Search for the cell housing the specified text and yield its [X, Y] center coordinate. 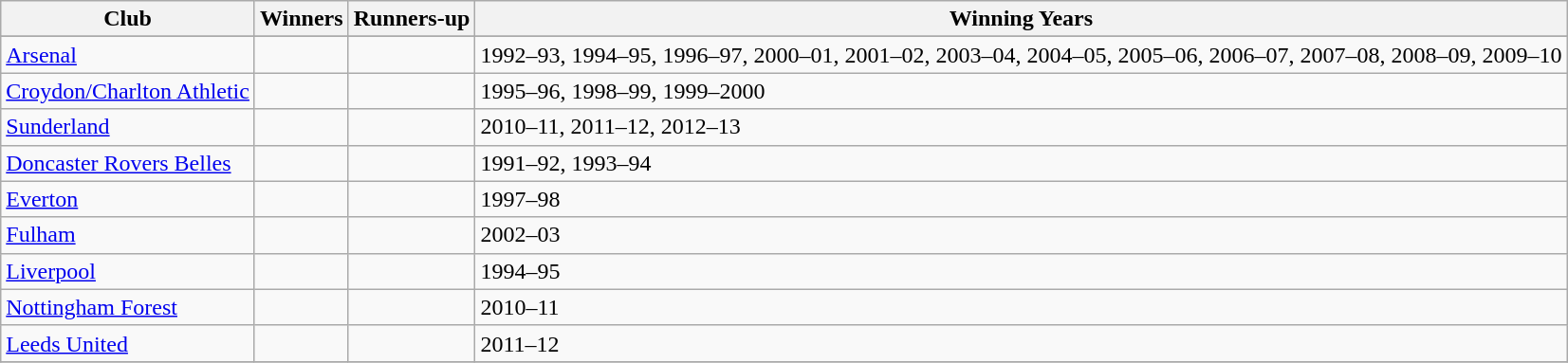
2002–03 [1021, 235]
Leeds United [128, 343]
1997–98 [1021, 199]
1991–92, 1993–94 [1021, 163]
Winners [302, 19]
Liverpool [128, 271]
2010–11 [1021, 307]
Fulham [128, 235]
1995–96, 1998–99, 1999–2000 [1021, 91]
1994–95 [1021, 271]
Winning Years [1021, 19]
Croydon/Charlton Athletic [128, 91]
Doncaster Rovers Belles [128, 163]
Everton [128, 199]
2011–12 [1021, 343]
Runners-up [412, 19]
1992–93, 1994–95, 1996–97, 2000–01, 2001–02, 2003–04, 2004–05, 2005–06, 2006–07, 2007–08, 2008–09, 2009–10 [1021, 55]
Arsenal [128, 55]
2010–11, 2011–12, 2012–13 [1021, 127]
Sunderland [128, 127]
Nottingham Forest [128, 307]
Club [128, 19]
